Scan for the cell matching the given text and deliver its [X, Y] coordinate at center. 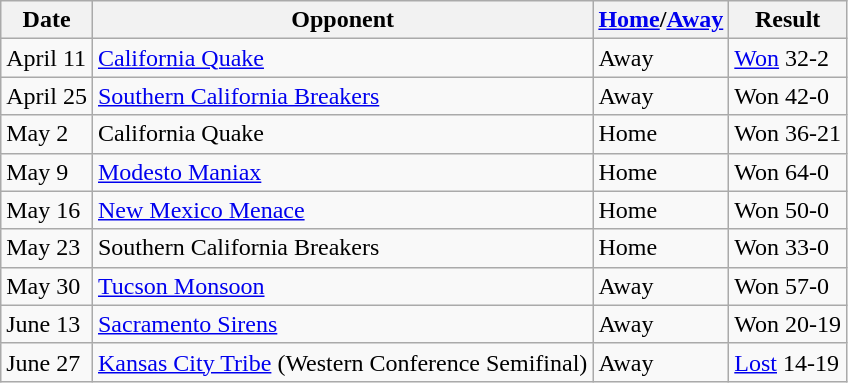
May 23 [47, 248]
May 9 [47, 172]
Tucson Monsoon [342, 286]
Won 42-0 [788, 96]
Won 36-21 [788, 134]
Lost 14-19 [788, 362]
New Mexico Menace [342, 210]
June 27 [47, 362]
May 2 [47, 134]
Modesto Maniax [342, 172]
May 16 [47, 210]
Opponent [342, 20]
Home/Away [661, 20]
Won 20-19 [788, 324]
Kansas City Tribe (Western Conference Semifinal) [342, 362]
Date [47, 20]
Won 64-0 [788, 172]
Result [788, 20]
May 30 [47, 286]
Won 33-0 [788, 248]
Sacramento Sirens [342, 324]
Won 57-0 [788, 286]
Won 32-2 [788, 58]
April 11 [47, 58]
April 25 [47, 96]
Won 50-0 [788, 210]
June 13 [47, 324]
